Determine the [x, y] coordinate at the center of the cell enclosing the given text.  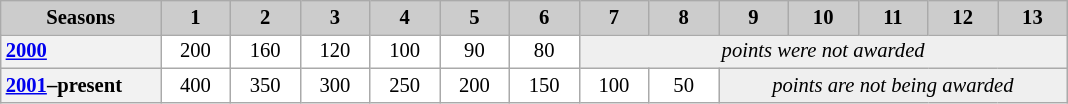
400 [195, 85]
11 [893, 17]
120 [335, 51]
150 [544, 85]
160 [265, 51]
points were not awarded [823, 51]
points are not being awarded [892, 85]
80 [544, 51]
50 [684, 85]
3 [335, 17]
9 [753, 17]
12 [963, 17]
6 [544, 17]
2001–present [81, 85]
2 [265, 17]
90 [475, 51]
5 [475, 17]
1 [195, 17]
10 [823, 17]
4 [405, 17]
2000 [81, 51]
Seasons [81, 17]
250 [405, 85]
350 [265, 85]
300 [335, 85]
13 [1033, 17]
7 [614, 17]
8 [684, 17]
